Search for the cell housing the specified text and yield its (X, Y) center coordinate. 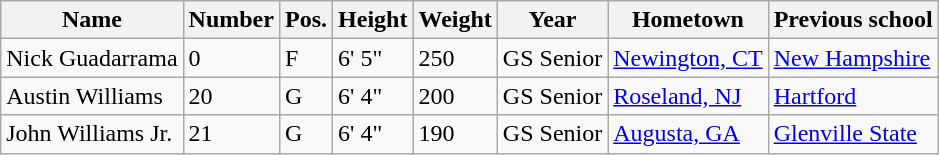
Glenville State (853, 134)
Year (552, 20)
250 (455, 58)
Weight (455, 20)
6' 5" (373, 58)
Height (373, 20)
200 (455, 96)
New Hampshire (853, 58)
Austin Williams (92, 96)
Augusta, GA (688, 134)
190 (455, 134)
20 (231, 96)
F (306, 58)
Nick Guadarrama (92, 58)
Previous school (853, 20)
Roseland, NJ (688, 96)
0 (231, 58)
Newington, CT (688, 58)
Number (231, 20)
Name (92, 20)
Hartford (853, 96)
Hometown (688, 20)
John Williams Jr. (92, 134)
21 (231, 134)
Pos. (306, 20)
